Locate the cell with the specified text and output its [x, y] center coordinate. 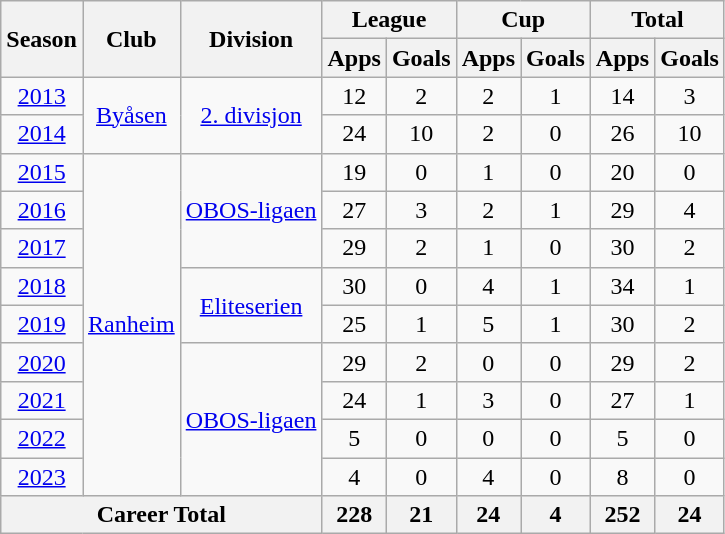
League [389, 20]
26 [622, 134]
228 [354, 515]
2013 [42, 96]
21 [421, 515]
Total [657, 20]
25 [354, 324]
2023 [42, 477]
Division [251, 39]
2022 [42, 438]
2016 [42, 210]
2019 [42, 324]
2021 [42, 400]
Club [131, 39]
2020 [42, 362]
Ranheim [131, 324]
2. divisjon [251, 115]
8 [622, 477]
Career Total [162, 515]
2018 [42, 286]
20 [622, 172]
2014 [42, 134]
Eliteserien [251, 305]
Cup [523, 20]
2017 [42, 248]
12 [354, 96]
34 [622, 286]
252 [622, 515]
Byåsen [131, 115]
Season [42, 39]
19 [354, 172]
2015 [42, 172]
14 [622, 96]
